Extract the [X, Y] coordinate from the center of the cell holding the provided text.  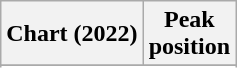
Chart (2022) [72, 34]
Peakposition [189, 34]
